Extract the [X, Y] coordinate from the center of the cell holding the provided text.  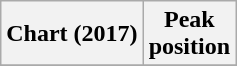
Chart (2017) [72, 34]
Peakposition [189, 34]
